Detect which cell encompasses the target text, then output its [X, Y] center coordinate. 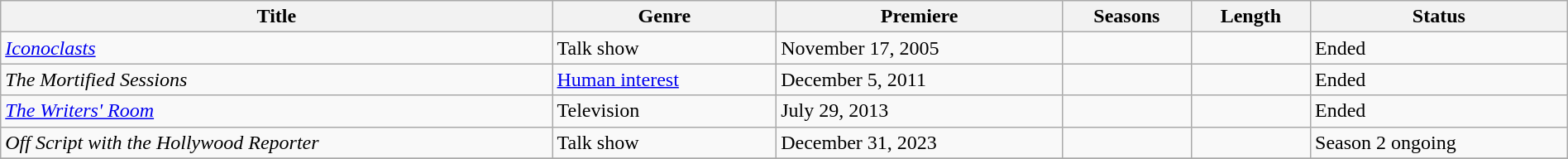
The Writers' Room [276, 111]
November 17, 2005 [920, 48]
Television [665, 111]
Genre [665, 17]
Premiere [920, 17]
Human interest [665, 79]
Length [1250, 17]
Status [1439, 17]
December 31, 2023 [920, 142]
Season 2 ongoing [1439, 142]
Title [276, 17]
July 29, 2013 [920, 111]
Seasons [1127, 17]
Off Script with the Hollywood Reporter [276, 142]
Iconoclasts [276, 48]
December 5, 2011 [920, 79]
The Mortified Sessions [276, 79]
